For the text-containing cell, return its midpoint in (X, Y) coordinate format. 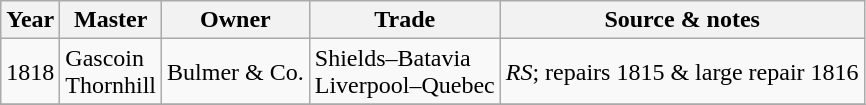
Owner (236, 20)
Master (111, 20)
Bulmer & Co. (236, 72)
RS; repairs 1815 & large repair 1816 (682, 72)
Source & notes (682, 20)
1818 (30, 72)
Trade (404, 20)
GascoinThornhill (111, 72)
Shields–BataviaLiverpool–Quebec (404, 72)
Year (30, 20)
